Detect which cell encompasses the target text, then output its [X, Y] center coordinate. 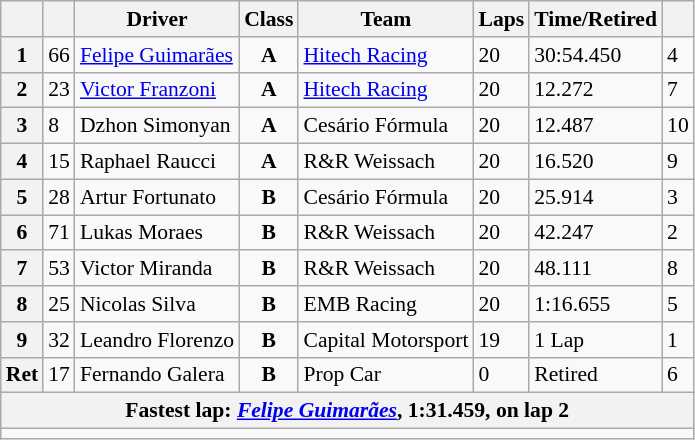
Team [386, 19]
Dzhon Simonyan [157, 126]
Victor Miranda [157, 269]
0 [501, 375]
19 [501, 340]
25 [59, 304]
28 [59, 197]
Laps [501, 19]
1 Lap [596, 340]
48.111 [596, 269]
Capital Motorsport [386, 340]
Retired [596, 375]
12.487 [596, 126]
12.272 [596, 90]
Fernando Galera [157, 375]
30:54.450 [596, 55]
23 [59, 90]
Raphael Raucci [157, 162]
1:16.655 [596, 304]
Time/Retired [596, 19]
Victor Franzoni [157, 90]
Prop Car [386, 375]
Felipe Guimarães [157, 55]
53 [59, 269]
Fastest lap: Felipe Guimarães, 1:31.459, on lap 2 [348, 411]
32 [59, 340]
66 [59, 55]
15 [59, 162]
Driver [157, 19]
71 [59, 233]
Nicolas Silva [157, 304]
Artur Fortunato [157, 197]
Lukas Moraes [157, 233]
Class [268, 19]
16.520 [596, 162]
17 [59, 375]
25.914 [596, 197]
10 [678, 126]
Leandro Florenzo [157, 340]
42.247 [596, 233]
Ret [22, 375]
EMB Racing [386, 304]
